Return (x, y) of the center of cell containing provided text 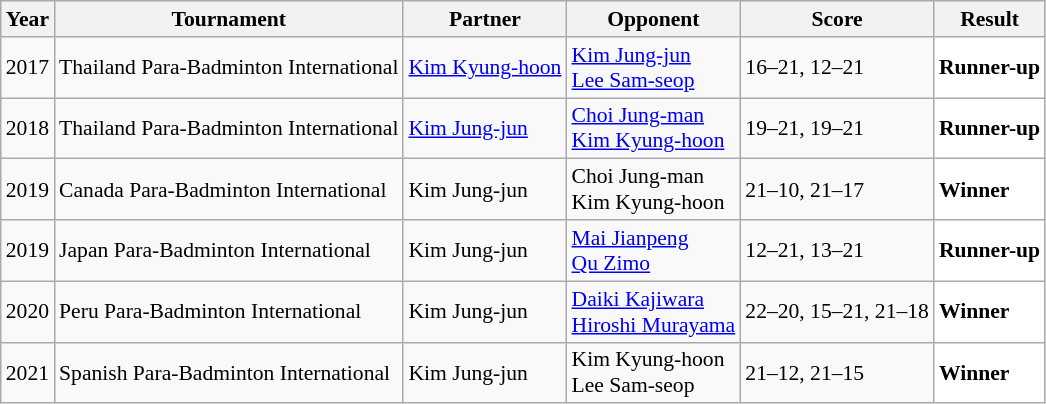
2021 (28, 372)
16–21, 12–21 (837, 68)
21–10, 21–17 (837, 190)
Spanish Para-Badminton International (228, 372)
Result (990, 19)
12–21, 13–21 (837, 250)
Kim Kyung-hoon Lee Sam-seop (653, 372)
2020 (28, 312)
21–12, 21–15 (837, 372)
2018 (28, 128)
Opponent (653, 19)
Partner (484, 19)
Kim Kyung-hoon (484, 68)
Daiki Kajiwara Hiroshi Murayama (653, 312)
19–21, 19–21 (837, 128)
Mai Jianpeng Qu Zimo (653, 250)
Peru Para-Badminton International (228, 312)
Japan Para-Badminton International (228, 250)
Kim Jung-jun Lee Sam-seop (653, 68)
Year (28, 19)
22–20, 15–21, 21–18 (837, 312)
2017 (28, 68)
Canada Para-Badminton International (228, 190)
Score (837, 19)
Tournament (228, 19)
